Find where the given text appears and provide that cell's center as (x, y) coordinate. 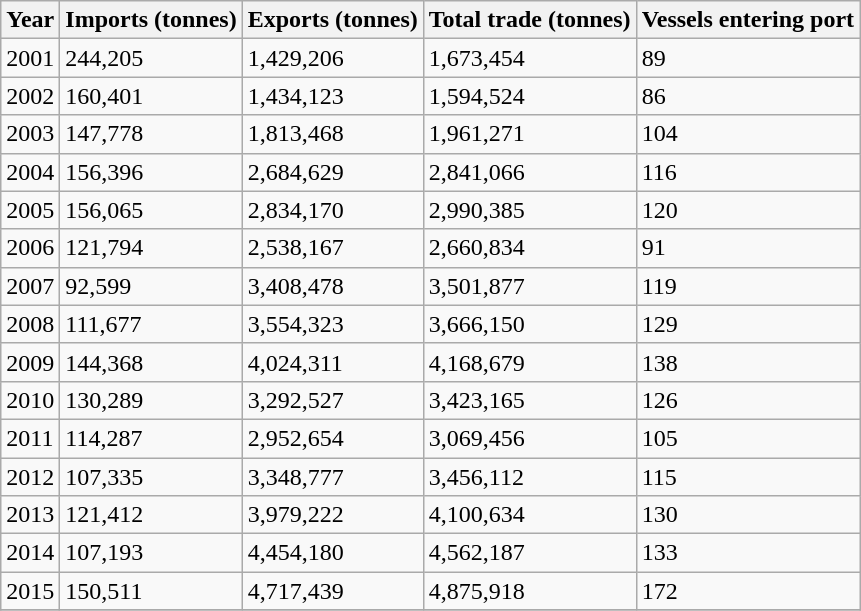
4,168,679 (530, 362)
105 (748, 438)
2,684,629 (332, 172)
2007 (30, 286)
2006 (30, 248)
2014 (30, 553)
114,287 (151, 438)
172 (748, 591)
2,990,385 (530, 210)
121,412 (151, 515)
1,429,206 (332, 58)
130,289 (151, 400)
150,511 (151, 591)
3,408,478 (332, 286)
1,961,271 (530, 134)
4,717,439 (332, 591)
3,423,165 (530, 400)
3,456,112 (530, 477)
2,952,654 (332, 438)
107,193 (151, 553)
111,677 (151, 324)
4,024,311 (332, 362)
147,778 (151, 134)
1,594,524 (530, 96)
2012 (30, 477)
2,841,066 (530, 172)
2008 (30, 324)
1,673,454 (530, 58)
160,401 (151, 96)
4,100,634 (530, 515)
Imports (tonnes) (151, 20)
107,335 (151, 477)
3,348,777 (332, 477)
3,979,222 (332, 515)
4,875,918 (530, 591)
2015 (30, 591)
244,205 (151, 58)
1,813,468 (332, 134)
119 (748, 286)
115 (748, 477)
Total trade (tonnes) (530, 20)
Vessels entering port (748, 20)
2002 (30, 96)
116 (748, 172)
133 (748, 553)
156,065 (151, 210)
89 (748, 58)
3,069,456 (530, 438)
1,434,123 (332, 96)
138 (748, 362)
2010 (30, 400)
3,292,527 (332, 400)
121,794 (151, 248)
Exports (tonnes) (332, 20)
2001 (30, 58)
91 (748, 248)
Year (30, 20)
2,660,834 (530, 248)
2003 (30, 134)
2005 (30, 210)
3,666,150 (530, 324)
4,454,180 (332, 553)
2013 (30, 515)
156,396 (151, 172)
86 (748, 96)
2,834,170 (332, 210)
126 (748, 400)
144,368 (151, 362)
104 (748, 134)
2009 (30, 362)
2011 (30, 438)
92,599 (151, 286)
3,554,323 (332, 324)
2,538,167 (332, 248)
129 (748, 324)
4,562,187 (530, 553)
2004 (30, 172)
120 (748, 210)
130 (748, 515)
3,501,877 (530, 286)
